Scan for the cell matching the given text and deliver its [X, Y] coordinate at center. 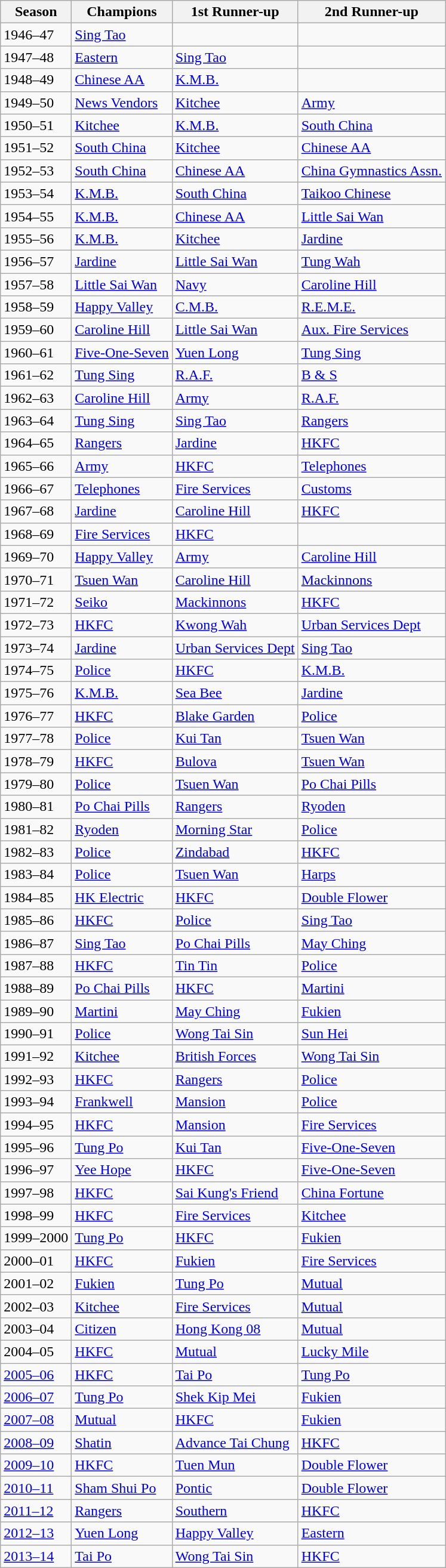
1951–52 [36, 148]
1984–85 [36, 897]
Harps [371, 875]
British Forces [235, 1057]
Shatin [122, 1443]
Sham Shui Po [122, 1488]
Yee Hope [122, 1170]
Frankwell [122, 1102]
1994–95 [36, 1125]
Tuen Mun [235, 1465]
1962–63 [36, 398]
Citizen [122, 1329]
2011–12 [36, 1511]
1985–86 [36, 920]
1970–71 [36, 579]
1988–89 [36, 988]
Aux. Fire Services [371, 330]
China Gymnastics Assn. [371, 171]
1977–78 [36, 739]
1947–48 [36, 57]
1992–93 [36, 1079]
Navy [235, 285]
1954–55 [36, 216]
1972–73 [36, 625]
2nd Runner-up [371, 12]
1969–70 [36, 557]
Lucky Mile [371, 1351]
1960–61 [36, 353]
Sea Bee [235, 693]
2003–04 [36, 1329]
Kwong Wah [235, 625]
1982–83 [36, 852]
1963–64 [36, 421]
1946–47 [36, 35]
Tin Tin [235, 965]
1986–87 [36, 943]
2002–03 [36, 1306]
1966–67 [36, 489]
2004–05 [36, 1351]
Sun Hei [371, 1034]
1955–56 [36, 239]
HK Electric [122, 897]
R.E.M.E. [371, 307]
Advance Tai Chung [235, 1443]
2000–01 [36, 1261]
B & S [371, 375]
2007–08 [36, 1420]
Season [36, 12]
2005–06 [36, 1374]
1971–72 [36, 602]
2006–07 [36, 1397]
1979–80 [36, 784]
1965–66 [36, 466]
1978–79 [36, 761]
1990–91 [36, 1034]
1950–51 [36, 125]
1998–99 [36, 1215]
1959–60 [36, 330]
Bulova [235, 761]
1964–65 [36, 443]
1952–53 [36, 171]
1976–77 [36, 716]
1989–90 [36, 1011]
Sai Kung's Friend [235, 1193]
1958–59 [36, 307]
Shek Kip Mei [235, 1397]
News Vendors [122, 103]
1997–98 [36, 1193]
1st Runner-up [235, 12]
Seiko [122, 602]
2012–13 [36, 1533]
Champions [122, 12]
Southern [235, 1511]
1996–97 [36, 1170]
1948–49 [36, 80]
1991–92 [36, 1057]
Taikoo Chinese [371, 193]
Zindabad [235, 852]
1980–81 [36, 807]
1999–2000 [36, 1238]
2013–14 [36, 1556]
1974–75 [36, 671]
1957–58 [36, 285]
China Fortune [371, 1193]
1983–84 [36, 875]
1987–88 [36, 965]
2010–11 [36, 1488]
1968–69 [36, 534]
1953–54 [36, 193]
Tung Wah [371, 261]
Customs [371, 489]
1993–94 [36, 1102]
1967–68 [36, 511]
1949–50 [36, 103]
Hong Kong 08 [235, 1329]
2008–09 [36, 1443]
2001–02 [36, 1283]
1973–74 [36, 647]
2009–10 [36, 1465]
Pontic [235, 1488]
1995–96 [36, 1147]
C.M.B. [235, 307]
Morning Star [235, 829]
1961–62 [36, 375]
Blake Garden [235, 716]
1981–82 [36, 829]
1975–76 [36, 693]
1956–57 [36, 261]
